Pinpoint the cell where the given text exists, returning its (x, y) midpoint coordinate. 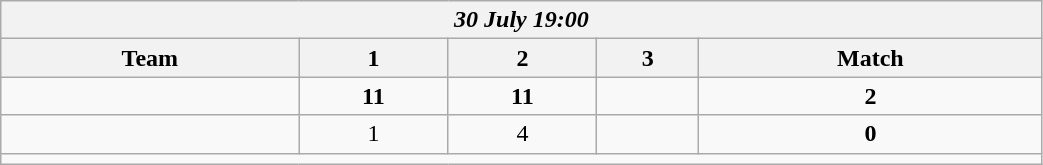
Match (870, 58)
3 (648, 58)
30 July 19:00 (522, 20)
Team (150, 58)
4 (522, 134)
0 (870, 134)
